Provide the (X, Y) coordinate of the cell's center where the given text is located.  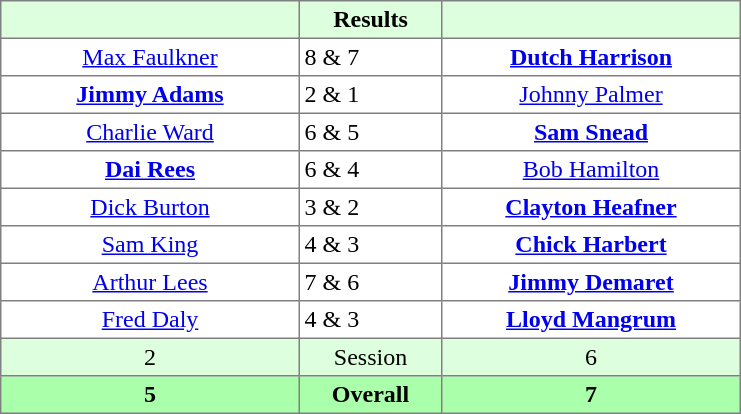
Arthur Lees (150, 282)
Sam Snead (591, 132)
Dick Burton (150, 207)
6 & 5 (370, 132)
7 (591, 395)
Jimmy Adams (150, 95)
7 & 6 (370, 282)
3 & 2 (370, 207)
Fred Daly (150, 320)
Session (370, 357)
Dai Rees (150, 170)
Bob Hamilton (591, 170)
8 & 7 (370, 57)
Clayton Heafner (591, 207)
6 & 4 (370, 170)
Johnny Palmer (591, 95)
Jimmy Demaret (591, 282)
Max Faulkner (150, 57)
Charlie Ward (150, 132)
2 & 1 (370, 95)
Dutch Harrison (591, 57)
Sam King (150, 245)
Lloyd Mangrum (591, 320)
Chick Harbert (591, 245)
Overall (370, 395)
5 (150, 395)
Results (370, 20)
2 (150, 357)
6 (591, 357)
